Find where the given text appears and provide that cell's center as [x, y] coordinate. 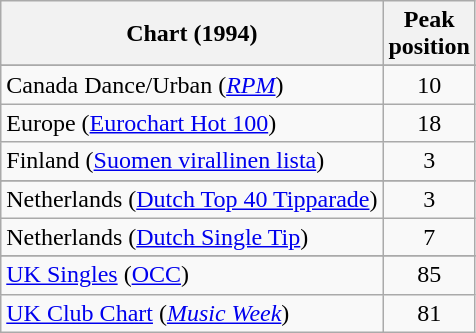
Europe (Eurochart Hot 100) [192, 123]
7 [429, 237]
UK Club Chart (Music Week) [192, 313]
Peakposition [429, 34]
Finland (Suomen virallinen lista) [192, 161]
18 [429, 123]
Canada Dance/Urban (RPM) [192, 85]
Netherlands (Dutch Single Tip) [192, 237]
UK Singles (OCC) [192, 275]
Netherlands (Dutch Top 40 Tipparade) [192, 199]
85 [429, 275]
10 [429, 85]
81 [429, 313]
Chart (1994) [192, 34]
